Find where the given text appears and provide that cell's center as (x, y) coordinate. 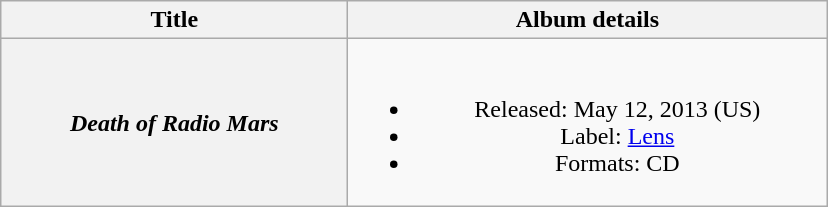
Death of Radio Mars (174, 122)
Released: May 12, 2013 (US)Label: LensFormats: CD (588, 122)
Album details (588, 20)
Title (174, 20)
